Search for the cell housing the specified text and yield its (X, Y) center coordinate. 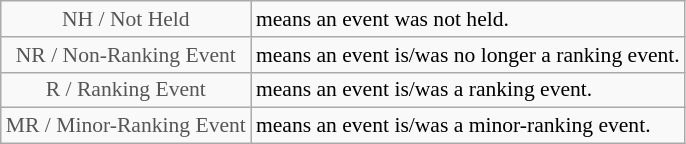
MR / Minor-Ranking Event (126, 126)
means an event is/was a minor-ranking event. (468, 126)
means an event was not held. (468, 19)
NR / Non-Ranking Event (126, 55)
R / Ranking Event (126, 90)
means an event is/was a ranking event. (468, 90)
means an event is/was no longer a ranking event. (468, 55)
NH / Not Held (126, 19)
